Capture the cell that displays the provided text and extract its [X, Y] central coordinate. 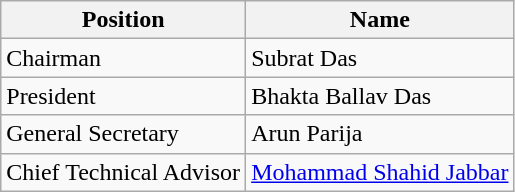
Chairman [124, 58]
President [124, 96]
Name [380, 20]
Chief Technical Advisor [124, 172]
Subrat Das [380, 58]
Bhakta Ballav Das [380, 96]
Mohammad Shahid Jabbar [380, 172]
General Secretary [124, 134]
Position [124, 20]
Arun Parija [380, 134]
